Identify which cell holds the provided text, then report its [x, y] central coordinate. 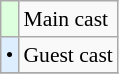
• [10, 55]
Main cast [68, 19]
Guest cast [68, 55]
